From the cell containing the given text, extract its center point as (X, Y) coordinate. 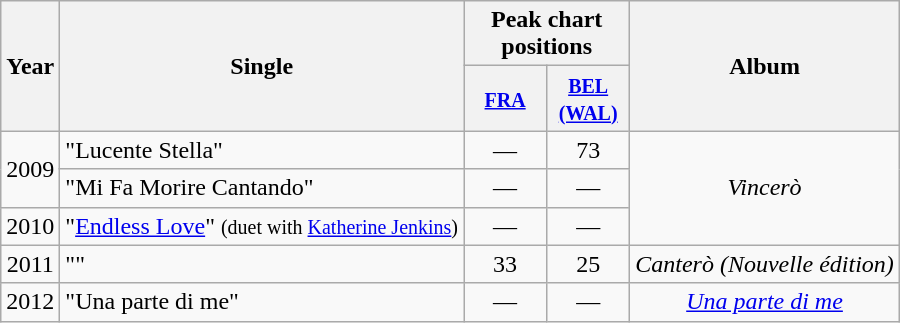
Single (262, 66)
"Lucente Stella" (262, 150)
Album (765, 66)
Una parte di me (765, 302)
2009 (30, 169)
Vincerò (765, 188)
73 (588, 150)
2011 (30, 264)
"Mi Fa Morire Cantando" (262, 188)
"Una parte di me" (262, 302)
2010 (30, 226)
2012 (30, 302)
Peak chart positions (547, 34)
BEL(WAL) (588, 98)
Year (30, 66)
33 (506, 264)
"" (262, 264)
FRA (506, 98)
25 (588, 264)
"Endless Love" (duet with Katherine Jenkins) (262, 226)
Canterò (Nouvelle édition) (765, 264)
